Return the (x, y) coordinate for the center point of the cell that contains the specified text.  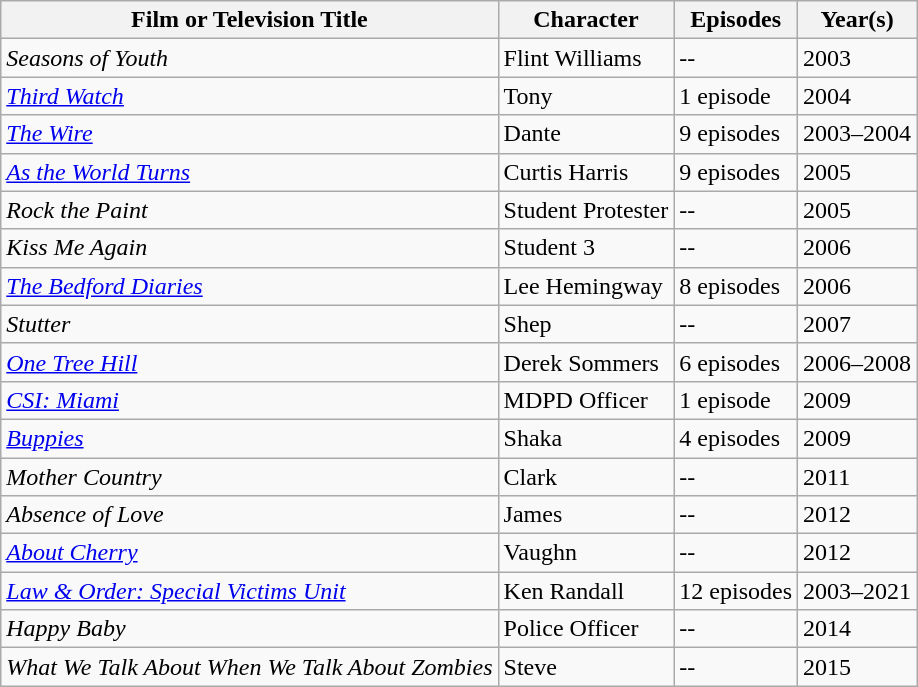
6 episodes (736, 362)
Ken Randall (586, 591)
Student 3 (586, 248)
4 episodes (736, 438)
Dante (586, 134)
Kiss Me Again (250, 248)
What We Talk About When We Talk About Zombies (250, 667)
Year(s) (858, 20)
Police Officer (586, 629)
Tony (586, 96)
8 episodes (736, 286)
2006–2008 (858, 362)
Flint Williams (586, 58)
CSI: Miami (250, 400)
Buppies (250, 438)
James (586, 515)
Steve (586, 667)
Curtis Harris (586, 172)
The Wire (250, 134)
Shep (586, 324)
2011 (858, 477)
2004 (858, 96)
About Cherry (250, 553)
2003–2004 (858, 134)
Film or Television Title (250, 20)
One Tree Hill (250, 362)
Derek Sommers (586, 362)
Happy Baby (250, 629)
Rock the Paint (250, 210)
Law & Order: Special Victims Unit (250, 591)
Lee Hemingway (586, 286)
The Bedford Diaries (250, 286)
2007 (858, 324)
Clark (586, 477)
Vaughn (586, 553)
Seasons of Youth (250, 58)
2003 (858, 58)
Student Protester (586, 210)
Character (586, 20)
2003–2021 (858, 591)
Stutter (250, 324)
Shaka (586, 438)
Episodes (736, 20)
As the World Turns (250, 172)
Mother Country (250, 477)
MDPD Officer (586, 400)
2014 (858, 629)
Absence of Love (250, 515)
2015 (858, 667)
12 episodes (736, 591)
Third Watch (250, 96)
